Provide the (x, y) coordinate of the cell's center where the given text is located.  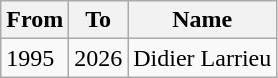
2026 (98, 58)
1995 (35, 58)
Didier Larrieu (202, 58)
To (98, 20)
Name (202, 20)
From (35, 20)
